Search for the cell housing the specified text and yield its (x, y) center coordinate. 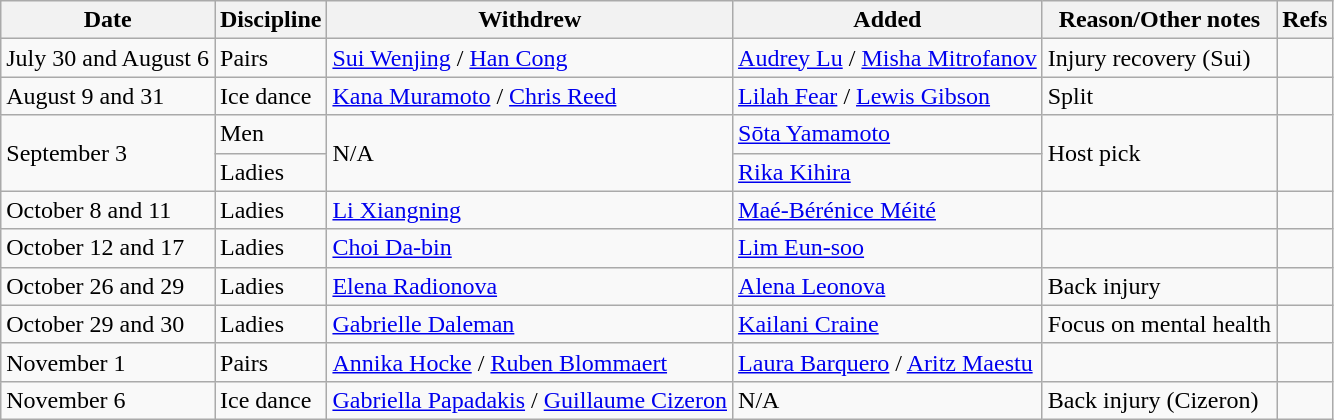
Kana Muramoto / Chris Reed (530, 96)
Injury recovery (Sui) (1159, 58)
October 8 and 11 (108, 210)
July 30 and August 6 (108, 58)
Focus on mental health (1159, 324)
Audrey Lu / Misha Mitrofanov (888, 58)
Kailani Craine (888, 324)
Added (888, 20)
November 1 (108, 362)
Split (1159, 96)
September 3 (108, 153)
Date (108, 20)
Rika Kihira (888, 172)
Alena Leonova (888, 286)
Lilah Fear / Lewis Gibson (888, 96)
Men (270, 134)
Host pick (1159, 153)
October 26 and 29 (108, 286)
Li Xiangning (530, 210)
Laura Barquero / Aritz Maestu (888, 362)
October 29 and 30 (108, 324)
Sui Wenjing / Han Cong (530, 58)
Annika Hocke / Ruben Blommaert (530, 362)
Back injury (1159, 286)
November 6 (108, 400)
Back injury (Cizeron) (1159, 400)
Sōta Yamamoto (888, 134)
Reason/Other notes (1159, 20)
October 12 and 17 (108, 248)
Maé-Bérénice Méité (888, 210)
Refs (1305, 20)
Choi Da-bin (530, 248)
Discipline (270, 20)
Elena Radionova (530, 286)
Gabrielle Daleman (530, 324)
Withdrew (530, 20)
Gabriella Papadakis / Guillaume Cizeron (530, 400)
August 9 and 31 (108, 96)
Lim Eun-soo (888, 248)
